Detect which cell encompasses the target text, then output its (X, Y) center coordinate. 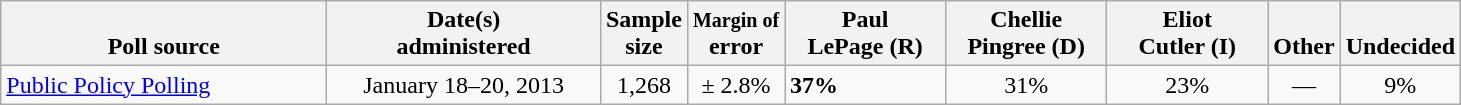
37% (866, 85)
ChelliePingree (D) (1026, 34)
± 2.8% (736, 85)
Undecided (1400, 34)
Date(s)administered (464, 34)
9% (1400, 85)
Samplesize (644, 34)
January 18–20, 2013 (464, 85)
EliotCutler (I) (1188, 34)
23% (1188, 85)
Poll source (164, 34)
1,268 (644, 85)
31% (1026, 85)
Other (1304, 34)
— (1304, 85)
Public Policy Polling (164, 85)
Margin oferror (736, 34)
PaulLePage (R) (866, 34)
